Capture the cell that displays the provided text and extract its (x, y) central coordinate. 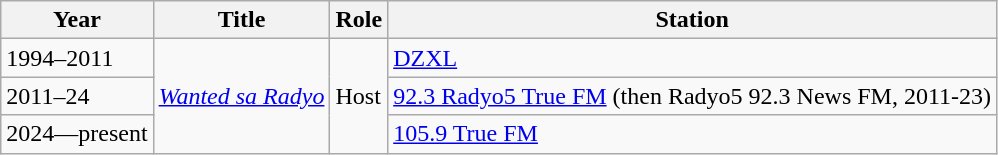
Wanted sa Radyo (242, 96)
105.9 True FM (692, 134)
Role (359, 20)
Title (242, 20)
1994–2011 (77, 58)
2011–24 (77, 96)
DZXL (692, 58)
2024—present (77, 134)
Host (359, 96)
Station (692, 20)
92.3 Radyo5 True FM (then Radyo5 92.3 News FM, 2011-23) (692, 96)
Year (77, 20)
